From the cell containing the given text, extract its center point as (x, y) coordinate. 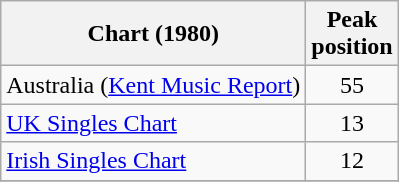
Irish Singles Chart (154, 161)
Australia (Kent Music Report) (154, 85)
12 (352, 161)
55 (352, 85)
13 (352, 123)
Chart (1980) (154, 34)
UK Singles Chart (154, 123)
Peakposition (352, 34)
